For the text-containing cell, return its midpoint in (x, y) coordinate format. 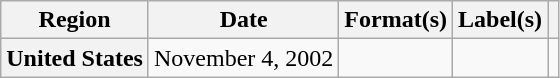
Label(s) (500, 20)
Format(s) (396, 20)
November 4, 2002 (243, 58)
Region (75, 20)
United States (75, 58)
Date (243, 20)
